Scan for the cell matching the given text and deliver its (X, Y) coordinate at center. 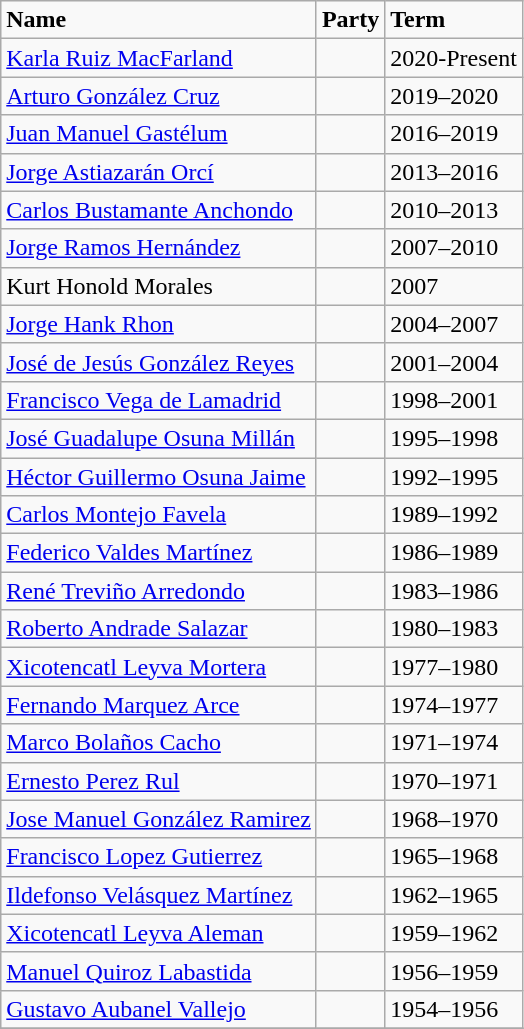
Name (159, 20)
Francisco Lopez Gutierrez (159, 857)
2001–2004 (454, 362)
1995–1998 (454, 438)
1986–1989 (454, 553)
Term (454, 20)
1998–2001 (454, 400)
Héctor Guillermo Osuna Jaime (159, 477)
Jorge Astiazarán Orcí (159, 172)
Karla Ruiz MacFarland (159, 58)
Jorge Ramos Hernández (159, 248)
2007–2010 (454, 248)
1974–1977 (454, 705)
Fernando Marquez Arce (159, 705)
2010–2013 (454, 210)
1962–1965 (454, 895)
José Guadalupe Osuna Millán (159, 438)
1989–1992 (454, 515)
1956–1959 (454, 971)
Gustavo Aubanel Vallejo (159, 1009)
1965–1968 (454, 857)
Francisco Vega de Lamadrid (159, 400)
1983–1986 (454, 591)
René Treviño Arredondo (159, 591)
Marco Bolaños Cacho (159, 743)
Roberto Andrade Salazar (159, 629)
2016–2019 (454, 134)
Manuel Quiroz Labastida (159, 971)
2013–2016 (454, 172)
1980–1983 (454, 629)
2004–2007 (454, 324)
José de Jesús González Reyes (159, 362)
2019–2020 (454, 96)
Xicotencatl Leyva Mortera (159, 667)
1970–1971 (454, 781)
Federico Valdes Martínez (159, 553)
1977–1980 (454, 667)
2020-Present (454, 58)
Juan Manuel Gastélum (159, 134)
Ernesto Perez Rul (159, 781)
Arturo González Cruz (159, 96)
Carlos Montejo Favela (159, 515)
1959–1962 (454, 933)
Xicotencatl Leyva Aleman (159, 933)
1992–1995 (454, 477)
Ildefonso Velásquez Martínez (159, 895)
2007 (454, 286)
Party (350, 20)
1971–1974 (454, 743)
1968–1970 (454, 819)
Jose Manuel González Ramirez (159, 819)
1954–1956 (454, 1009)
Jorge Hank Rhon (159, 324)
Carlos Bustamante Anchondo (159, 210)
Kurt Honold Morales (159, 286)
